Locate the cell with the specified text and output its [x, y] center coordinate. 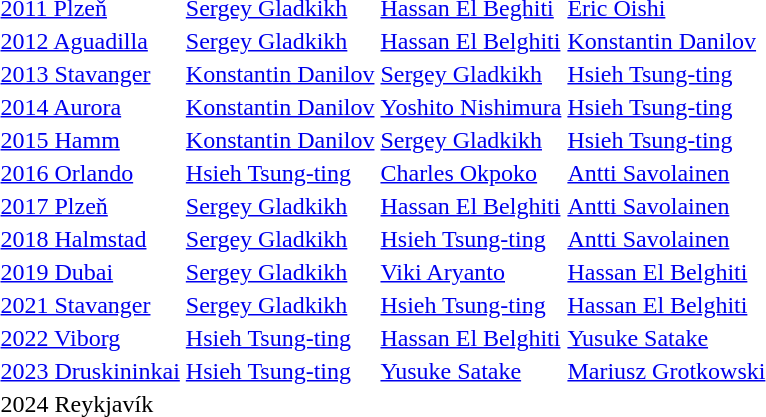
Charles Okpoko [471, 173]
Viki Aryanto [471, 272]
Yoshito Nishimura [471, 107]
Yusuke Satake [471, 371]
